From the cell containing the given text, extract its center point as [x, y] coordinate. 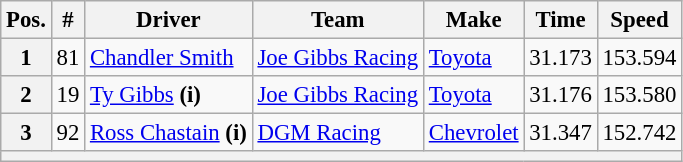
1 [26, 58]
Team [338, 20]
31.173 [560, 58]
DGM Racing [338, 133]
81 [68, 58]
92 [68, 133]
2 [26, 95]
153.580 [640, 95]
Ross Chastain (i) [169, 133]
153.594 [640, 58]
19 [68, 95]
31.176 [560, 95]
Make [473, 20]
31.347 [560, 133]
3 [26, 133]
Driver [169, 20]
152.742 [640, 133]
# [68, 20]
Pos. [26, 20]
Time [560, 20]
Chevrolet [473, 133]
Ty Gibbs (i) [169, 95]
Speed [640, 20]
Chandler Smith [169, 58]
